Locate the cell with the specified text and output its [x, y] center coordinate. 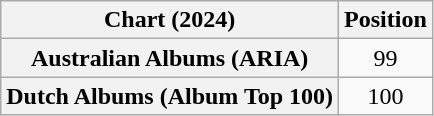
Position [386, 20]
Dutch Albums (Album Top 100) [170, 96]
99 [386, 58]
100 [386, 96]
Australian Albums (ARIA) [170, 58]
Chart (2024) [170, 20]
